Capture the cell that displays the provided text and extract its [x, y] central coordinate. 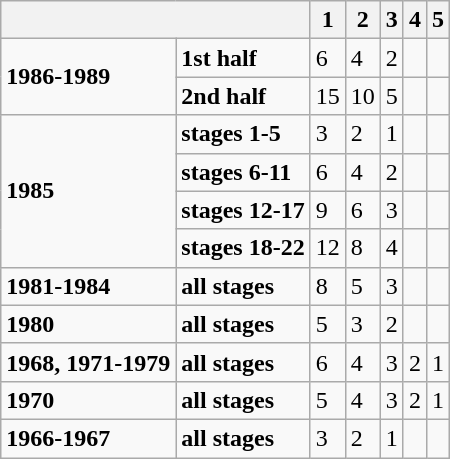
1981-1984 [88, 286]
1985 [88, 191]
9 [328, 210]
stages 12-17 [243, 210]
1980 [88, 324]
1st half [243, 58]
1966-1967 [88, 438]
12 [328, 248]
stages 1-5 [243, 134]
1986-1989 [88, 77]
2nd half [243, 96]
1970 [88, 400]
1968, 1971-1979 [88, 362]
15 [328, 96]
10 [362, 96]
stages 6-11 [243, 172]
stages 18-22 [243, 248]
